Find where the given text appears and provide that cell's center as (x, y) coordinate. 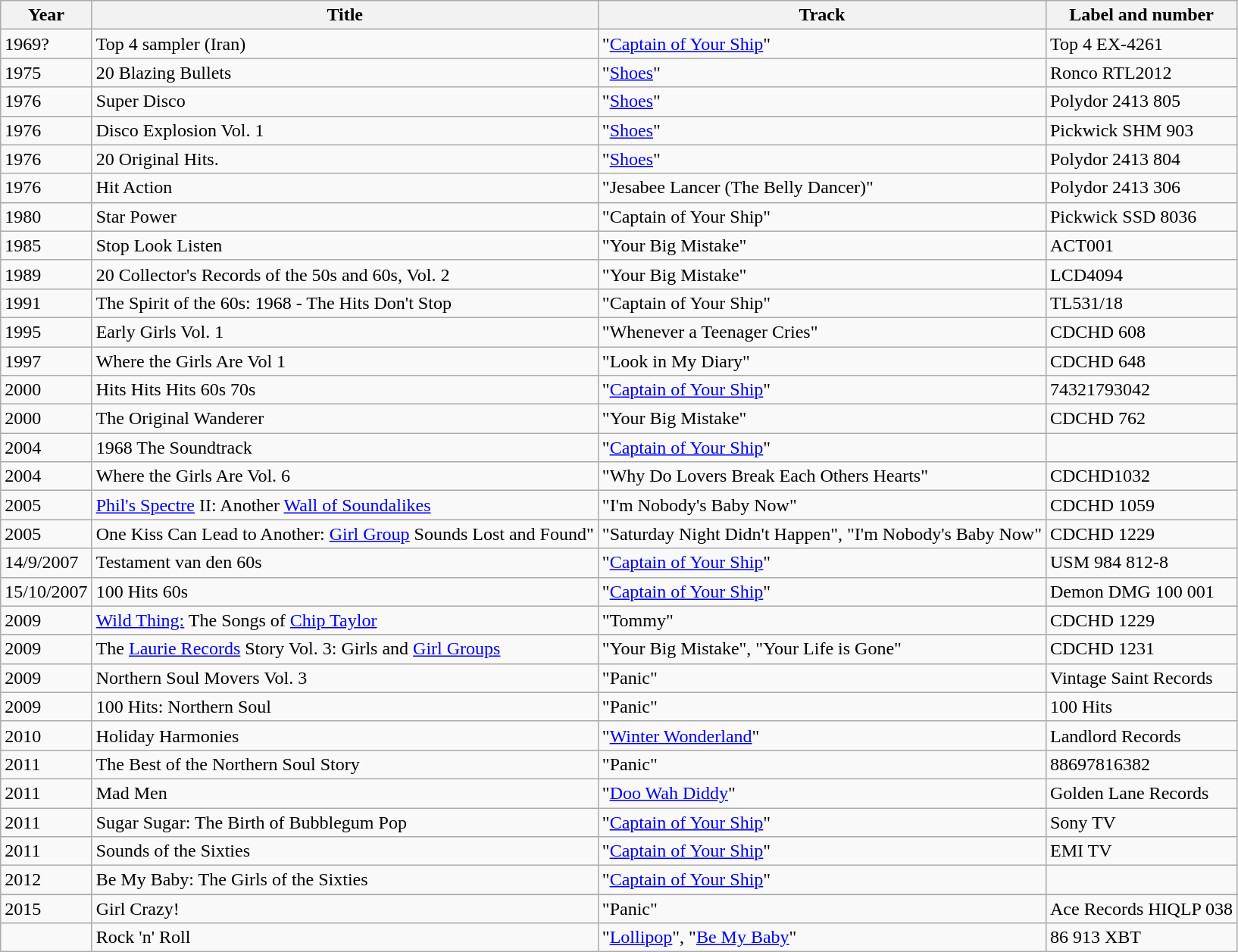
"Winter Wonderland" (821, 735)
Sony TV (1141, 822)
86 913 XBT (1141, 938)
Hits Hits Hits 60s 70s (345, 390)
Northern Soul Movers Vol. 3 (345, 678)
CDCHD 648 (1141, 361)
CDCHD 1231 (1141, 649)
Early Girls Vol. 1 (345, 332)
The Best of the Northern Soul Story (345, 764)
74321793042 (1141, 390)
15/10/2007 (46, 591)
14/9/2007 (46, 563)
Girl Crazy! (345, 909)
100 Hits (1141, 707)
CDCHD 762 (1141, 419)
1980 (46, 217)
The Spirit of the 60s: 1968 - The Hits Don't Stop (345, 303)
1985 (46, 245)
Wild Thing: The Songs of Chip Taylor (345, 620)
Testament van den 60s (345, 563)
"Look in My Diary" (821, 361)
88697816382 (1141, 764)
"Tommy" (821, 620)
Sounds of the Sixties (345, 851)
1968 The Soundtrack (345, 448)
1969? (46, 44)
Landlord Records (1141, 735)
Star Power (345, 217)
2012 (46, 880)
"Your Big Mistake", "Your Life is Gone" (821, 649)
Label and number (1141, 15)
Where the Girls Are Vol 1 (345, 361)
Title (345, 15)
Holiday Harmonies (345, 735)
CDCHD1032 (1141, 476)
1975 (46, 73)
100 Hits: Northern Soul (345, 707)
"Saturday Night Didn't Happen", "I'm Nobody's Baby Now" (821, 534)
1997 (46, 361)
Track (821, 15)
Polydor 2413 306 (1141, 188)
EMI TV (1141, 851)
USM 984 812-8 (1141, 563)
CDCHD 1059 (1141, 505)
Disco Explosion Vol. 1 (345, 130)
Golden Lane Records (1141, 793)
Hit Action (345, 188)
Top 4 sampler (Iran) (345, 44)
1995 (46, 332)
Be My Baby: The Girls of the Sixties (345, 880)
Polydor 2413 804 (1141, 159)
Ronco RTL2012 (1141, 73)
Super Disco (345, 101)
20 Blazing Bullets (345, 73)
20 Collector's Records of the 50s and 60s, Vol. 2 (345, 274)
ACT001 (1141, 245)
Ace Records HIQLP 038 (1141, 909)
TL531/18 (1141, 303)
Phil's Spectre II: Another Wall of Soundalikes (345, 505)
Year (46, 15)
Mad Men (345, 793)
The Laurie Records Story Vol. 3: Girls and Girl Groups (345, 649)
CDCHD 608 (1141, 332)
Top 4 EX-4261 (1141, 44)
LCD4094 (1141, 274)
The Original Wanderer (345, 419)
"Why Do Lovers Break Each Others Hearts" (821, 476)
Pickwick SSD 8036 (1141, 217)
"I'm Nobody's Baby Now" (821, 505)
20 Original Hits. (345, 159)
Pickwick SHM 903 (1141, 130)
Polydor 2413 805 (1141, 101)
"Jesabee Lancer (The Belly Dancer)" (821, 188)
"Whenever a Teenager Cries" (821, 332)
One Kiss Can Lead to Another: Girl Group Sounds Lost and Found" (345, 534)
1989 (46, 274)
2015 (46, 909)
Sugar Sugar: The Birth of Bubblegum Pop (345, 822)
Stop Look Listen (345, 245)
"Doo Wah Diddy" (821, 793)
"Lollipop", "Be My Baby" (821, 938)
2010 (46, 735)
Rock 'n' Roll (345, 938)
100 Hits 60s (345, 591)
Where the Girls Are Vol. 6 (345, 476)
Vintage Saint Records (1141, 678)
1991 (46, 303)
Demon DMG 100 001 (1141, 591)
